Search for the cell housing the specified text and yield its (X, Y) center coordinate. 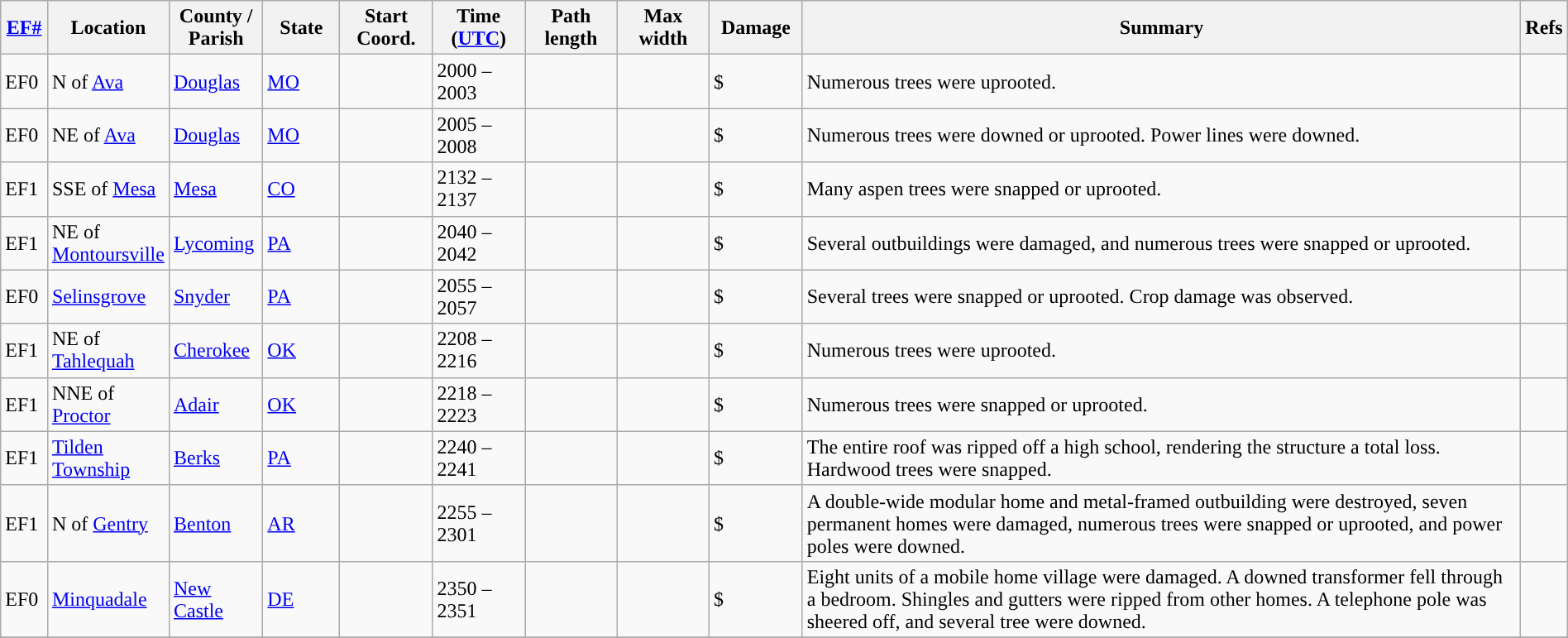
2005 – 2008 (479, 136)
Several outbuildings were damaged, and numerous trees were snapped or uprooted. (1161, 243)
AR (301, 523)
Snyder (215, 296)
2132 – 2137 (479, 189)
2040 – 2042 (479, 243)
NE of Ava (108, 136)
Selinsgrove (108, 296)
N of Gentry (108, 523)
Damage (756, 28)
Cherokee (215, 351)
Refs (1544, 28)
Several trees were snapped or uprooted. Crop damage was observed. (1161, 296)
County / Parish (215, 28)
Location (108, 28)
2255 – 2301 (479, 523)
DE (301, 599)
Minquadale (108, 599)
EF# (25, 28)
NE of Tahlequah (108, 351)
Adair (215, 404)
Max width (663, 28)
Benton (215, 523)
Tilden Township (108, 458)
Numerous trees were snapped or uprooted. (1161, 404)
State (301, 28)
Mesa (215, 189)
Many aspen trees were snapped or uprooted. (1161, 189)
Lycoming (215, 243)
2240 – 2241 (479, 458)
2208 – 2216 (479, 351)
2000 – 2003 (479, 81)
Time (UTC) (479, 28)
CO (301, 189)
The entire roof was ripped off a high school, rendering the structure a total loss. Hardwood trees were snapped. (1161, 458)
NNE of Proctor (108, 404)
Berks (215, 458)
N of Ava (108, 81)
NE of Montoursville (108, 243)
Start Coord. (386, 28)
Path length (571, 28)
New Castle (215, 599)
Numerous trees were downed or uprooted. Power lines were downed. (1161, 136)
Summary (1161, 28)
2350 – 2351 (479, 599)
2055 – 2057 (479, 296)
2218 – 2223 (479, 404)
SSE of Mesa (108, 189)
